Return [x, y] of the center of cell containing provided text 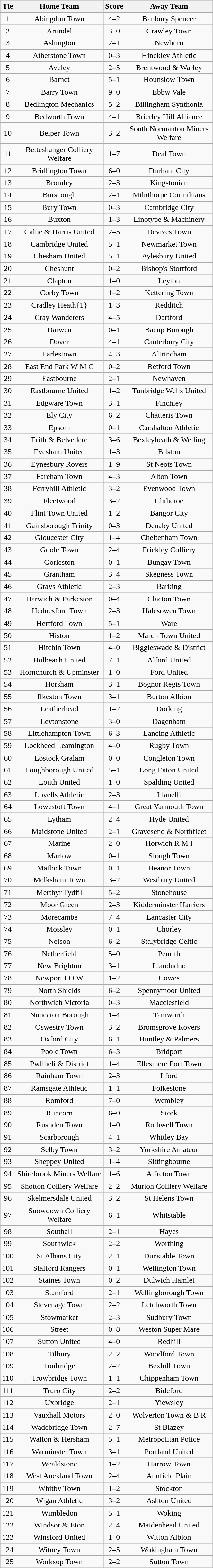
Warminster Town [59, 1452]
Letchworth Town [169, 1305]
Eastbourne United [59, 391]
Altrincham [169, 354]
Ilford [169, 1076]
Great Yarmouth Town [169, 807]
Ely City [59, 415]
53 [8, 672]
Ford United [169, 672]
Skegness Town [169, 574]
Leyton [169, 281]
104 [8, 1305]
Cambridge City [169, 207]
5 [8, 68]
Portland United [169, 1452]
96 [8, 1198]
Wolverton Town & B R [169, 1415]
Bognor Regis Town [169, 684]
Finchley [169, 403]
Hayes [169, 1231]
Wokingham Town [169, 1550]
Barry Town [59, 92]
36 [8, 464]
Ebbw Vale [169, 92]
99 [8, 1244]
28 [8, 366]
32 [8, 415]
Milnthorpe Corinthians [169, 195]
Huntley & Palmers [169, 1039]
Darwen [59, 329]
71 [8, 892]
98 [8, 1231]
Lancing Athletic [169, 733]
46 [8, 587]
Dartford [169, 317]
Winsford United [59, 1537]
March Town United [169, 635]
Ferryhill Athletic [59, 489]
Northwich Victoria [59, 1003]
Lostock Gralam [59, 758]
Newhaven [169, 379]
115 [8, 1439]
Southwick [59, 1244]
Fleetwood [59, 501]
74 [8, 929]
1–6 [114, 1174]
Deal Town [169, 154]
16 [8, 220]
Atherstone Town [59, 55]
91 [8, 1137]
11 [8, 154]
102 [8, 1280]
Bexleyheath & Welling [169, 440]
Chatteris Town [169, 415]
Cheltenham Town [169, 537]
97 [8, 1215]
Dunstable Town [169, 1256]
Goole Town [59, 550]
Congleton Town [169, 758]
Ashton United [169, 1500]
Long Eaton United [169, 770]
Yiewsley [169, 1403]
17 [8, 232]
81 [8, 1015]
Murton Colliery Welfare [169, 1186]
61 [8, 770]
109 [8, 1366]
Devizes Town [169, 232]
Kidderminster Harriers [169, 905]
Romford [59, 1100]
Tunbridge Wells United [169, 391]
Westbury United [169, 880]
Annfield Plain [169, 1476]
Wealdstone [59, 1464]
60 [8, 758]
Durham City [169, 171]
Cray Wanderers [59, 317]
23 [8, 305]
33 [8, 428]
45 [8, 574]
Score [114, 6]
St Blazey [169, 1427]
Leytonstone [59, 721]
75 [8, 941]
Melksham Town [59, 880]
70 [8, 880]
Histon [59, 635]
19 [8, 256]
Clitheroe [169, 501]
Calne & Harris United [59, 232]
Tamworth [169, 1015]
Llandudno [169, 966]
Grays Athletic [59, 587]
1–7 [114, 154]
43 [8, 550]
Aveley [59, 68]
Sutton Town [169, 1562]
North Shields [59, 990]
10 [8, 133]
90 [8, 1125]
Hounslow Town [169, 80]
Macclesfield [169, 1003]
Lancaster City [169, 917]
101 [8, 1268]
112 [8, 1403]
38 [8, 489]
2–7 [114, 1427]
Selby Town [59, 1149]
50 [8, 635]
Chippenham Town [169, 1378]
Ellesmere Port Town [169, 1064]
Bilston [169, 452]
Clacton Town [169, 599]
Cheshunt [59, 268]
Away Team [169, 6]
4 [8, 55]
Lytham [59, 819]
Yorkshire Amateur [169, 1149]
St Albans City [59, 1256]
Skelmersdale United [59, 1198]
Fareham Town [59, 476]
24 [8, 317]
Whitby Town [59, 1488]
89 [8, 1113]
94 [8, 1174]
Banbury Spencer [169, 19]
Betteshanger Colliery Welfare [59, 154]
21 [8, 281]
0–0 [114, 758]
Burton Albion [169, 697]
Nelson [59, 941]
Morecambe [59, 917]
85 [8, 1064]
Poole Town [59, 1051]
Vauxhall Motors [59, 1415]
88 [8, 1100]
113 [8, 1415]
Whitley Bay [169, 1137]
Worksop Town [59, 1562]
Cradley Heath{1} [59, 305]
Evesham United [59, 452]
Frickley Colliery [169, 550]
Merthyr Tydfil [59, 892]
Uxbridge [59, 1403]
Worthing [169, 1244]
Mossley [59, 929]
Sittingbourne [169, 1162]
Sudbury Town [169, 1317]
1–9 [114, 464]
Loughborough United [59, 770]
0–4 [114, 599]
Lockheed Leamington [59, 745]
Evenwood Town [169, 489]
Hyde United [169, 819]
Home Team [59, 6]
Ramsgate Athletic [59, 1088]
64 [8, 807]
Whitstable [169, 1215]
Kettering Town [169, 293]
4–5 [114, 317]
42 [8, 537]
116 [8, 1452]
15 [8, 207]
Bromsgrove Rovers [169, 1027]
Hitchin Town [59, 648]
Dulwich Hamlet [169, 1280]
Belper Town [59, 133]
108 [8, 1354]
Bedlington Mechanics [59, 104]
93 [8, 1162]
110 [8, 1378]
Pwllheli & District [59, 1064]
Sheppey United [59, 1162]
62 [8, 782]
6 [8, 80]
Rothwell Town [169, 1125]
Harwich & Parkeston [59, 599]
58 [8, 733]
Ware [169, 623]
St Neots Town [169, 464]
Linotype & Machinery [169, 220]
Walton & Hersham [59, 1439]
2 [8, 31]
69 [8, 868]
Wimbledon [59, 1513]
31 [8, 403]
56 [8, 709]
Eynesbury Rovers [59, 464]
Woodford Town [169, 1354]
Carshalton Athletic [169, 428]
103 [8, 1293]
Marine [59, 843]
Earlestown [59, 354]
Tonbridge [59, 1366]
Brierley Hill Alliance [169, 116]
Wembley [169, 1100]
68 [8, 856]
Louth United [59, 782]
14 [8, 195]
Runcorn [59, 1113]
18 [8, 244]
St Helens Town [169, 1198]
Llanelli [169, 795]
Folkestone [169, 1088]
Newburn [169, 43]
Slough Town [169, 856]
Retford Town [169, 366]
Horwich R M I [169, 843]
Spennymoor United [169, 990]
55 [8, 697]
100 [8, 1256]
Buxton [59, 220]
Chesham United [59, 256]
Holbeach United [59, 660]
26 [8, 342]
Abingdon Town [59, 19]
125 [8, 1562]
Cowes [169, 978]
35 [8, 452]
Southall [59, 1231]
87 [8, 1088]
Horsham [59, 684]
Erith & Belvedere [59, 440]
66 [8, 831]
Weston Super Mare [169, 1329]
Bishop's Stortford [169, 268]
83 [8, 1039]
123 [8, 1537]
54 [8, 684]
49 [8, 623]
22 [8, 293]
Lovells Athletic [59, 795]
Hinckley Athletic [169, 55]
39 [8, 501]
Kingstonian [169, 183]
Bacup Borough [169, 329]
Rushden Town [59, 1125]
Edgware Town [59, 403]
Clapton [59, 281]
Littlehampton Town [59, 733]
119 [8, 1488]
34 [8, 440]
3–6 [114, 440]
Wadebridge Town [59, 1427]
27 [8, 354]
Tie [8, 6]
Gorleston [59, 562]
Newport I O W [59, 978]
Tilbury [59, 1354]
Ashington [59, 43]
Crawley Town [169, 31]
Barking [169, 587]
Alford United [169, 660]
8 [8, 104]
Harrow Town [169, 1464]
Stamford [59, 1293]
77 [8, 966]
Dorking [169, 709]
Cambridge United [59, 244]
Dagenham [169, 721]
82 [8, 1027]
Windsor & Eton [59, 1525]
120 [8, 1500]
107 [8, 1341]
67 [8, 843]
63 [8, 795]
Bedworth Town [59, 116]
Maidstone United [59, 831]
29 [8, 379]
Staines Town [59, 1280]
Oswestry Town [59, 1027]
Wellington Town [169, 1268]
Alton Town [169, 476]
95 [8, 1186]
7–1 [114, 660]
106 [8, 1329]
57 [8, 721]
Stork [169, 1113]
Hertford Town [59, 623]
65 [8, 819]
Gravesend & Northfleet [169, 831]
7–4 [114, 917]
Stafford Rangers [59, 1268]
30 [8, 391]
Biggleswade & District [169, 648]
121 [8, 1513]
Stalybridge Celtic [169, 941]
Woking [169, 1513]
1 [8, 19]
105 [8, 1317]
Hornchurch & Upminster [59, 672]
3–4 [114, 574]
37 [8, 476]
Netherfield [59, 954]
48 [8, 611]
124 [8, 1550]
9–0 [114, 92]
25 [8, 329]
Eastbourne [59, 379]
Street [59, 1329]
111 [8, 1391]
Denaby United [169, 525]
80 [8, 1003]
Bungay Town [169, 562]
44 [8, 562]
Epsom [59, 428]
Stonehouse [169, 892]
9 [8, 116]
Sutton United [59, 1341]
New Brighton [59, 966]
Bangor City [169, 513]
0–8 [114, 1329]
Oxford City [59, 1039]
4–2 [114, 19]
Spalding United [169, 782]
72 [8, 905]
Shirebrook Miners Welfare [59, 1174]
114 [8, 1427]
Grantham [59, 574]
7–0 [114, 1100]
13 [8, 183]
East End Park W M C [59, 366]
20 [8, 268]
Maidenhead United [169, 1525]
79 [8, 990]
Lowestoft Town [59, 807]
47 [8, 599]
Marlow [59, 856]
Hednesford Town [59, 611]
Brentwood & Warley [169, 68]
Canterbury City [169, 342]
Witney Town [59, 1550]
Gainsborough Trinity [59, 525]
3 [8, 43]
Rugby Town [169, 745]
52 [8, 660]
76 [8, 954]
Leatherhead [59, 709]
Dover [59, 342]
Chorley [169, 929]
Scarborough [59, 1137]
Snowdown Colliery Welfare [59, 1215]
Matlock Town [59, 868]
51 [8, 648]
92 [8, 1149]
Stockton [169, 1488]
Bexhill Town [169, 1366]
Bromley [59, 183]
Halesowen Town [169, 611]
78 [8, 978]
5–0 [114, 954]
Gloucester City [59, 537]
Moor Green [59, 905]
41 [8, 525]
West Auckland Town [59, 1476]
Flint Town United [59, 513]
Wigan Athletic [59, 1500]
Redditch [169, 305]
40 [8, 513]
122 [8, 1525]
Bideford [169, 1391]
Billingham Synthonia [169, 104]
86 [8, 1076]
Bury Town [59, 207]
Bridlington Town [59, 171]
117 [8, 1464]
Burscough [59, 195]
Trowbridge Town [59, 1378]
Rainham Town [59, 1076]
73 [8, 917]
Ilkeston Town [59, 697]
Witton Albion [169, 1537]
Aylesbury United [169, 256]
Metropolitan Police [169, 1439]
12 [8, 171]
South Normanton Miners Welfare [169, 133]
7 [8, 92]
Stowmarket [59, 1317]
Wellingborough Town [169, 1293]
Truro City [59, 1391]
Nuneaton Borough [59, 1015]
Arundel [59, 31]
59 [8, 745]
118 [8, 1476]
Stevenage Town [59, 1305]
Heanor Town [169, 868]
Penrith [169, 954]
Alfreton Town [169, 1174]
Bridport [169, 1051]
Shotton Colliery Welfare [59, 1186]
Redhill [169, 1341]
84 [8, 1051]
Newmarket Town [169, 244]
Corby Town [59, 293]
Barnet [59, 80]
